From the cell containing the given text, extract its center point as [x, y] coordinate. 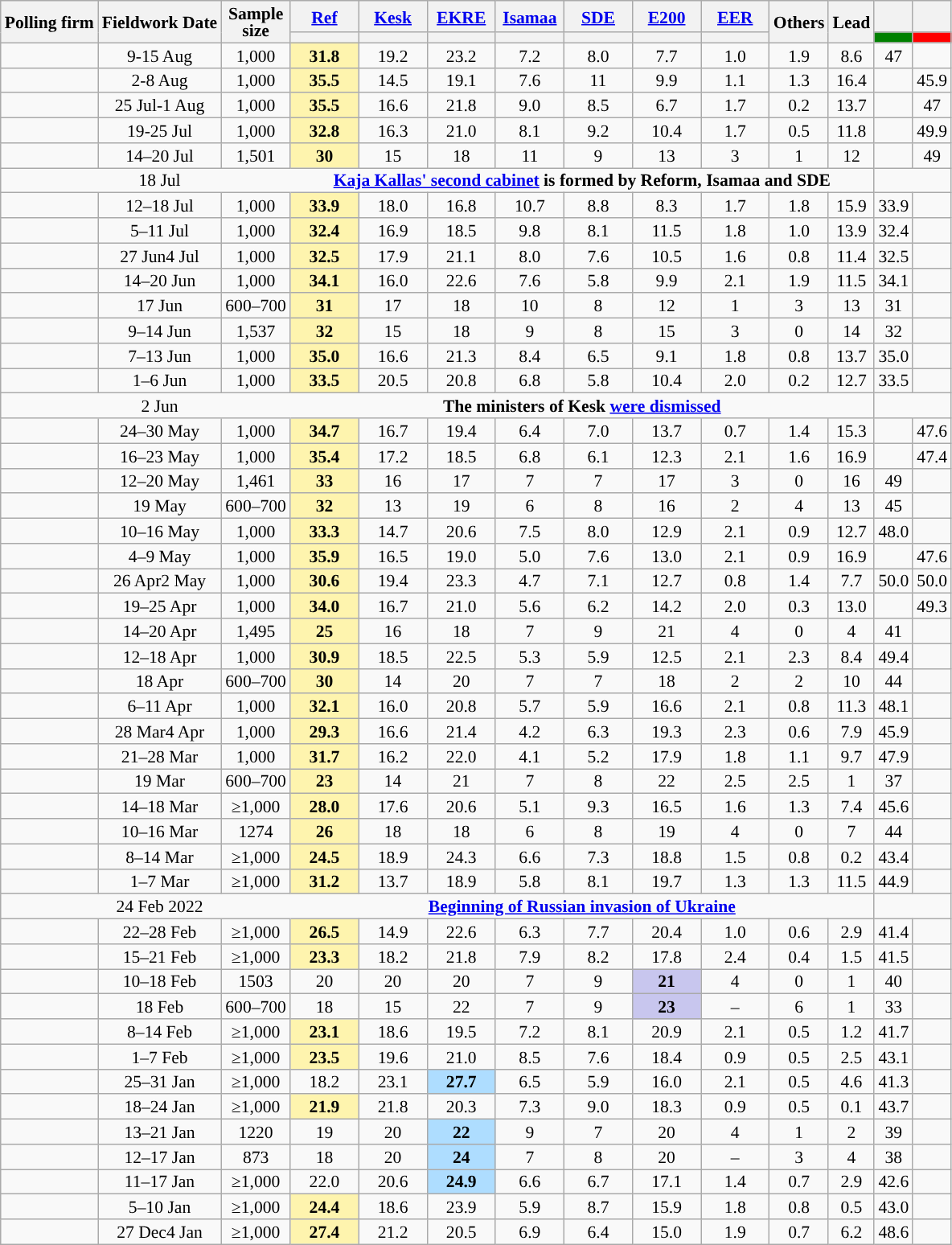
15–21 Feb [159, 957]
41.4 [893, 931]
24.3 [462, 856]
4.7 [529, 581]
7.4 [851, 806]
1–7 Feb [159, 1057]
2 Jun [159, 405]
24.4 [325, 1206]
24.5 [325, 856]
Kesk [392, 16]
9.3 [598, 806]
1274 [256, 832]
28.0 [325, 806]
12.9 [667, 531]
14.9 [392, 931]
43.0 [893, 1206]
20.4 [667, 931]
5.6 [529, 606]
20.9 [667, 1031]
Ref [325, 16]
Beginning of Russian invasion of Ukraine [582, 907]
14–18 Mar [159, 806]
10–16 May [159, 531]
Isamaa [529, 16]
35.9 [325, 557]
6.9 [529, 1232]
41.5 [893, 957]
11.3 [851, 706]
18–24 Jan [159, 1107]
1503 [256, 981]
1,501 [256, 156]
9-15 Aug [159, 55]
12–17 Jan [159, 1157]
0.4 [799, 957]
41.7 [893, 1031]
12.5 [667, 656]
8.7 [598, 1206]
1–7 Mar [159, 881]
26 [325, 832]
24 Feb 2022 [159, 907]
11.4 [851, 256]
35.4 [325, 455]
0.1 [851, 1107]
2.4 [735, 957]
19.3 [667, 732]
45 [893, 507]
14.2 [667, 606]
28 Mar4 Apr [159, 732]
9.7 [851, 756]
EER [735, 16]
31.7 [325, 756]
19.6 [392, 1057]
18 Feb [159, 1007]
13–21 Jan [159, 1132]
6.1 [598, 455]
7.1 [598, 581]
25 [325, 631]
5.0 [529, 557]
10.7 [529, 206]
8.3 [667, 206]
EKRE [462, 16]
49.4 [893, 656]
48.1 [893, 706]
5.1 [529, 806]
19 May [159, 507]
30.6 [325, 581]
10–16 Mar [159, 832]
19.0 [462, 557]
1,495 [256, 631]
21–28 Mar [159, 756]
16.8 [462, 206]
4–9 May [159, 557]
15.0 [667, 1232]
Kaja Kallas' second cabinet is formed by Reform, Isamaa and SDE [582, 180]
43.1 [893, 1057]
Polling firm [50, 22]
21.1 [462, 256]
8–14 Feb [159, 1031]
30.9 [325, 656]
19.2 [392, 55]
43.4 [893, 856]
873 [256, 1157]
27.7 [462, 1081]
19.1 [462, 80]
15.3 [851, 431]
17.1 [667, 1182]
1.2 [851, 1031]
18.3 [667, 1107]
8.6 [851, 55]
18.0 [392, 206]
24–30 May [159, 431]
27.4 [325, 1232]
E200 [667, 16]
14.7 [392, 531]
7.0 [598, 431]
8.8 [598, 206]
24.9 [462, 1182]
Lead [851, 22]
24 [462, 1157]
45.6 [893, 806]
5.7 [529, 706]
32.8 [325, 130]
5.2 [598, 756]
12–18 Jul [159, 206]
16–23 May [159, 455]
48.6 [893, 1232]
39 [893, 1132]
Samplesize [256, 22]
19 Mar [159, 782]
49.3 [932, 606]
8.2 [598, 957]
5–11 Jul [159, 230]
16.2 [392, 756]
The ministers of Kesk were dismissed [582, 405]
11–17 Jan [159, 1182]
9.2 [598, 130]
21.3 [462, 355]
38 [893, 1157]
4.6 [851, 1081]
21.4 [462, 732]
13.9 [851, 230]
47.4 [932, 455]
27 Jun4 Jul [159, 256]
9–14 Jun [159, 331]
18.4 [667, 1057]
19.7 [667, 881]
25–31 Jan [159, 1081]
7–13 Jun [159, 355]
29.3 [325, 732]
4.1 [529, 756]
41 [893, 631]
2-8 Aug [159, 80]
31.8 [325, 55]
43.7 [893, 1107]
17.8 [667, 957]
26.5 [325, 931]
14.5 [392, 80]
27 Dec4 Jan [159, 1232]
22–28 Feb [159, 931]
23.9 [462, 1206]
33.3 [325, 531]
17.6 [392, 806]
16.4 [851, 80]
14–20 Jul [159, 156]
42.6 [893, 1182]
34.0 [325, 606]
32.1 [325, 706]
18.8 [667, 856]
12–18 Apr [159, 656]
47.9 [893, 756]
0.3 [799, 606]
10–18 Feb [159, 981]
34.7 [325, 431]
SDE [598, 16]
19.5 [462, 1031]
22.5 [462, 656]
10.5 [667, 256]
Others [799, 22]
Fieldwork Date [159, 22]
48.0 [893, 531]
9.8 [529, 230]
9.1 [667, 355]
37 [893, 782]
1,461 [256, 481]
41.3 [893, 1081]
12.3 [667, 455]
21.9 [325, 1107]
44.9 [893, 881]
1,537 [256, 331]
16.3 [392, 130]
40 [893, 981]
17 Jun [159, 306]
18 Apr [159, 680]
31.2 [325, 881]
5–10 Jan [159, 1206]
1220 [256, 1132]
8–14 Mar [159, 856]
18 Jul [159, 180]
23.5 [325, 1057]
14–20 Jun [159, 280]
26 Apr2 May [159, 581]
1–6 Jun [159, 381]
5.3 [529, 656]
14–20 Apr [159, 631]
49.9 [932, 130]
23.2 [462, 55]
25 Jul-1 Aug [159, 106]
17.2 [392, 455]
4.2 [529, 732]
19–25 Apr [159, 606]
12–20 May [159, 481]
7.5 [529, 531]
19-25 Jul [159, 130]
11.8 [851, 130]
20.3 [462, 1107]
6–11 Apr [159, 706]
21.2 [392, 1232]
